Determine the (x, y) coordinate at the center of the cell enclosing the given text.  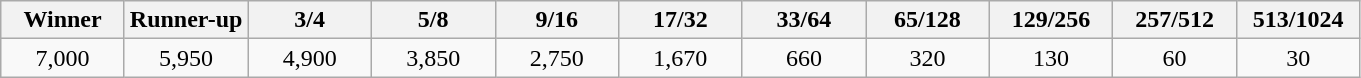
3,850 (433, 58)
9/16 (557, 20)
7,000 (63, 58)
33/64 (804, 20)
17/32 (681, 20)
257/512 (1175, 20)
60 (1175, 58)
130 (1051, 58)
5/8 (433, 20)
513/1024 (1298, 20)
2,750 (557, 58)
320 (928, 58)
1,670 (681, 58)
129/256 (1051, 20)
4,900 (310, 58)
Winner (63, 20)
5,950 (186, 58)
Runner-up (186, 20)
660 (804, 58)
65/128 (928, 20)
30 (1298, 58)
3/4 (310, 20)
